Determine the (X, Y) coordinate at the center of the cell enclosing the given text.  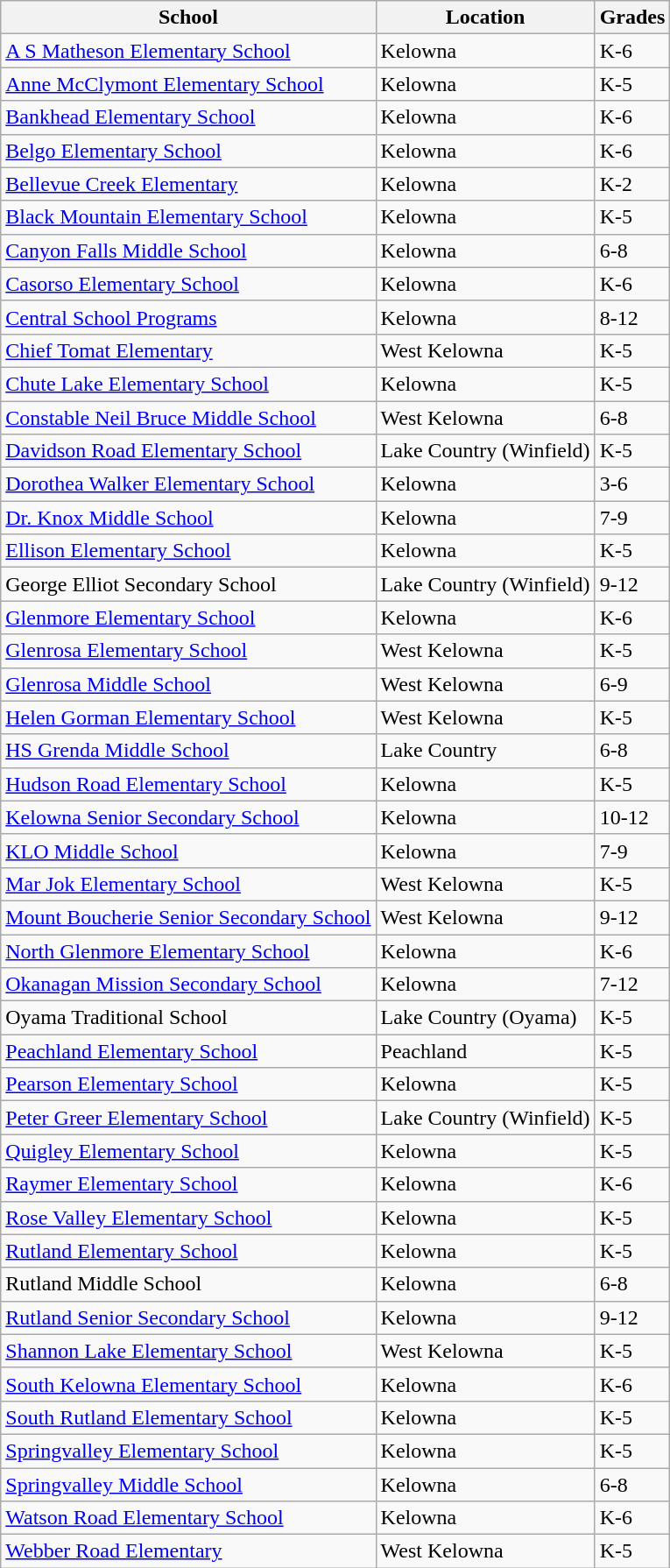
Springvalley Elementary School (188, 1451)
Rose Valley Elementary School (188, 1218)
Raymer Elementary School (188, 1184)
Mar Jok Elementary School (188, 884)
Rutland Senior Secondary School (188, 1317)
8-12 (632, 317)
Peachland (485, 1051)
Bankhead Elementary School (188, 117)
6-9 (632, 684)
Quigley Elementary School (188, 1151)
K-2 (632, 184)
Anne McClymont Elementary School (188, 84)
Ellison Elementary School (188, 551)
Okanagan Mission Secondary School (188, 985)
Watson Road Elementary School (188, 1518)
Oyama Traditional School (188, 1018)
Peachland Elementary School (188, 1051)
Dr. Knox Middle School (188, 518)
Helen Gorman Elementary School (188, 717)
Belgo Elementary School (188, 151)
Peter Greer Elementary School (188, 1118)
7-12 (632, 985)
3-6 (632, 484)
Shannon Lake Elementary School (188, 1351)
KLO Middle School (188, 851)
Glenrosa Elementary School (188, 651)
Canyon Falls Middle School (188, 251)
Webber Road Elementary (188, 1551)
Location (485, 18)
Glenrosa Middle School (188, 684)
Central School Programs (188, 317)
Bellevue Creek Elementary (188, 184)
Constable Neil Bruce Middle School (188, 418)
Black Mountain Elementary School (188, 217)
Dorothea Walker Elementary School (188, 484)
Chute Lake Elementary School (188, 384)
Rutland Elementary School (188, 1251)
Davidson Road Elementary School (188, 451)
North Glenmore Elementary School (188, 950)
Chief Tomat Elementary (188, 350)
South Kelowna Elementary School (188, 1384)
School (188, 18)
Hudson Road Elementary School (188, 784)
HS Grenda Middle School (188, 751)
10-12 (632, 817)
Lake Country (Oyama) (485, 1018)
Mount Boucherie Senior Secondary School (188, 917)
Pearson Elementary School (188, 1084)
A S Matheson Elementary School (188, 51)
Lake Country (485, 751)
Glenmore Elementary School (188, 618)
South Rutland Elementary School (188, 1417)
Rutland Middle School (188, 1284)
Kelowna Senior Secondary School (188, 817)
George Elliot Secondary School (188, 584)
Springvalley Middle School (188, 1485)
Grades (632, 18)
Casorso Elementary School (188, 284)
